Scan for the cell matching the given text and deliver its [x, y] coordinate at center. 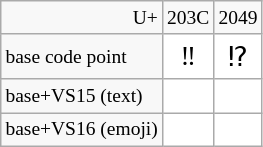
U+ [82, 18]
2049 [238, 18]
203C [188, 18]
⁉ [238, 56]
‼ [188, 56]
base+VS16 (emoji) [82, 130]
base code point [82, 56]
base+VS15 (text) [82, 96]
